For the text-containing cell, return its midpoint in (x, y) coordinate format. 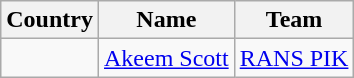
Country (50, 20)
Name (166, 20)
RANS PIK (294, 58)
Team (294, 20)
Akeem Scott (166, 58)
